Extract the [X, Y] coordinate from the center of the cell holding the provided text.  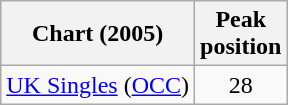
28 [241, 85]
Chart (2005) [98, 34]
Peakposition [241, 34]
UK Singles (OCC) [98, 85]
